Capture the cell that displays the provided text and extract its [X, Y] central coordinate. 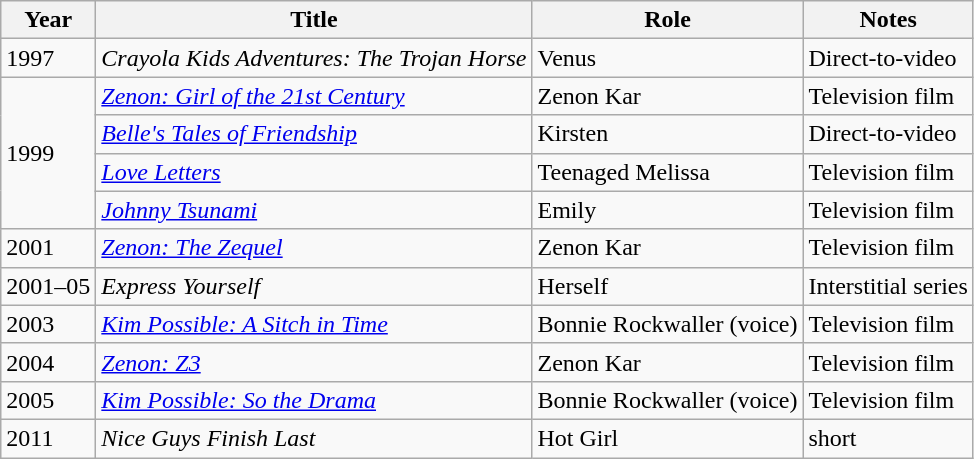
2003 [48, 324]
2001–05 [48, 286]
Hot Girl [668, 438]
Crayola Kids Adventures: The Trojan Horse [314, 58]
Title [314, 20]
2004 [48, 362]
Notes [888, 20]
Role [668, 20]
Interstitial series [888, 286]
Nice Guys Finish Last [314, 438]
Zenon: The Zequel [314, 248]
2005 [48, 400]
Belle's Tales of Friendship [314, 134]
short [888, 438]
Express Yourself [314, 286]
Teenaged Melissa [668, 172]
Venus [668, 58]
Kim Possible: So the Drama [314, 400]
Zenon: Z3 [314, 362]
Herself [668, 286]
Kim Possible: A Sitch in Time [314, 324]
Zenon: Girl of the 21st Century [314, 96]
Kirsten [668, 134]
2001 [48, 248]
1999 [48, 153]
Year [48, 20]
Emily [668, 210]
1997 [48, 58]
2011 [48, 438]
Johnny Tsunami [314, 210]
Love Letters [314, 172]
